For the text-containing cell, return its midpoint in (X, Y) coordinate format. 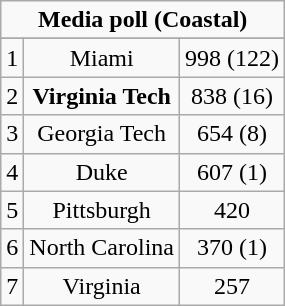
998 (122) (232, 58)
North Carolina (102, 248)
607 (1) (232, 172)
2 (12, 96)
7 (12, 286)
420 (232, 210)
Virginia Tech (102, 96)
3 (12, 134)
4 (12, 172)
370 (1) (232, 248)
5 (12, 210)
838 (16) (232, 96)
Virginia (102, 286)
Duke (102, 172)
Georgia Tech (102, 134)
1 (12, 58)
Miami (102, 58)
Pittsburgh (102, 210)
654 (8) (232, 134)
257 (232, 286)
Media poll (Coastal) (143, 20)
6 (12, 248)
